Detect which cell encompasses the target text, then output its [X, Y] center coordinate. 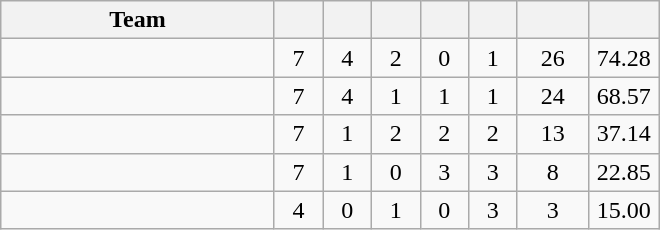
Team [138, 20]
22.85 [624, 172]
68.57 [624, 96]
37.14 [624, 134]
8 [552, 172]
74.28 [624, 58]
13 [552, 134]
24 [552, 96]
26 [552, 58]
15.00 [624, 210]
